Return (X, Y) of the center of cell containing provided text 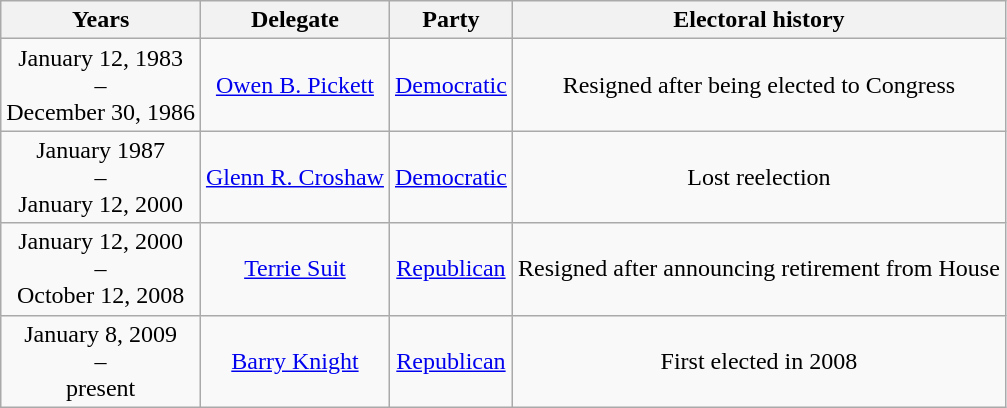
Resigned after announcing retirement from House (758, 269)
Glenn R. Croshaw (294, 177)
Terrie Suit (294, 269)
Party (450, 20)
January 1987–January 12, 2000 (101, 177)
First elected in 2008 (758, 361)
Barry Knight (294, 361)
January 12, 2000–October 12, 2008 (101, 269)
Years (101, 20)
January 12, 1983–December 30, 1986 (101, 85)
Electoral history (758, 20)
Owen B. Pickett (294, 85)
Delegate (294, 20)
January 8, 2009–present (101, 361)
Lost reelection (758, 177)
Resigned after being elected to Congress (758, 85)
